Extract the (X, Y) coordinate from the center of the cell holding the provided text.  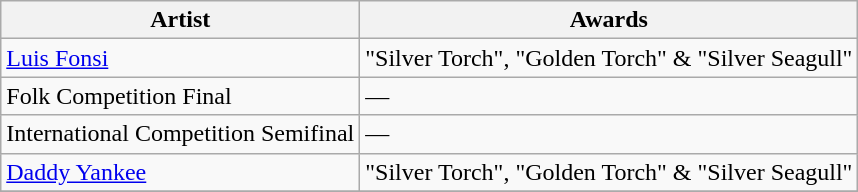
Artist (180, 20)
Awards (609, 20)
Folk Competition Final (180, 96)
International Competition Semifinal (180, 134)
Daddy Yankee (180, 172)
Luis Fonsi (180, 58)
